Search for the cell housing the specified text and yield its (X, Y) center coordinate. 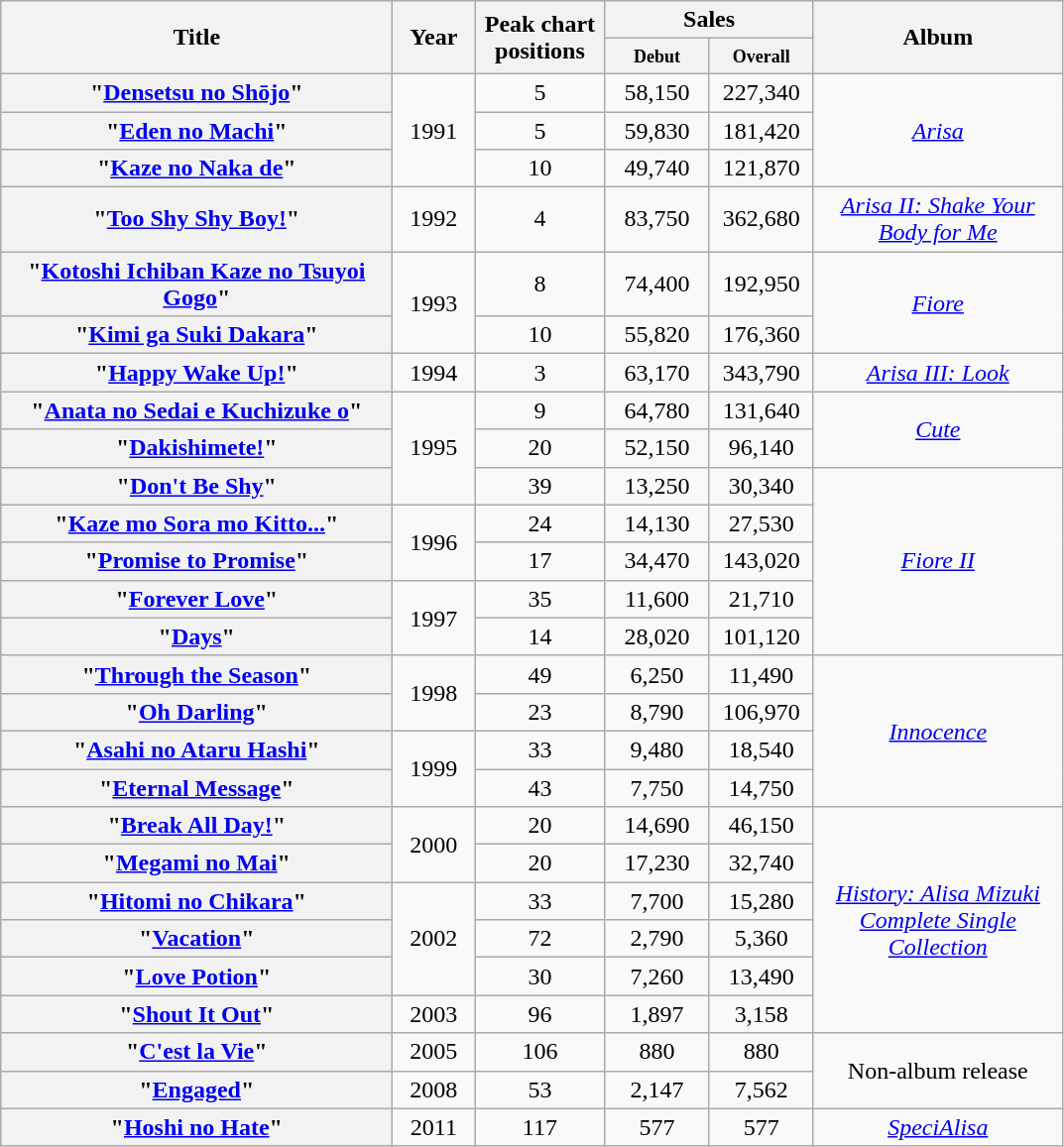
362,680 (762, 220)
176,360 (762, 335)
Year (434, 38)
181,420 (762, 130)
52,150 (656, 448)
3,158 (762, 1014)
46,150 (762, 826)
1999 (434, 768)
2000 (434, 845)
8 (539, 284)
2,790 (656, 939)
"Through the Season" (196, 674)
Arisa III: Look (938, 373)
"C'est la Vie" (196, 1052)
7,260 (656, 976)
"Too Shy Shy Boy!" (196, 220)
"Kimi ga Suki Dakara" (196, 335)
27,530 (762, 523)
63,170 (656, 373)
227,340 (762, 92)
1996 (434, 542)
"Oh Darling" (196, 712)
"Shout It Out" (196, 1014)
1991 (434, 130)
History: Alisa Mizuki Complete Single Collection (938, 920)
117 (539, 1127)
55,820 (656, 335)
192,950 (762, 284)
"Eternal Message" (196, 788)
"Days" (196, 636)
6,250 (656, 674)
83,750 (656, 220)
"Happy Wake Up!" (196, 373)
"Promise to Promise" (196, 561)
4 (539, 220)
Album (938, 38)
49 (539, 674)
34,470 (656, 561)
59,830 (656, 130)
106,970 (762, 712)
28,020 (656, 636)
11,490 (762, 674)
Overall (762, 57)
"Kaze mo Sora mo Kitto..." (196, 523)
"Eden no Machi" (196, 130)
15,280 (762, 901)
21,710 (762, 599)
"Vacation" (196, 939)
Arisa (938, 130)
Cute (938, 429)
24 (539, 523)
39 (539, 486)
14 (539, 636)
"Don't Be Shy" (196, 486)
7,750 (656, 788)
96,140 (762, 448)
"Kaze no Naka de" (196, 169)
2005 (434, 1052)
53 (539, 1090)
Non-album release (938, 1071)
"Anata no Sedai e Kuchizuke o" (196, 410)
131,640 (762, 410)
143,020 (762, 561)
Innocence (938, 731)
2002 (434, 939)
9,480 (656, 749)
106 (539, 1052)
17,230 (656, 863)
64,780 (656, 410)
Fiore II (938, 561)
1993 (434, 303)
Sales (709, 20)
11,600 (656, 599)
Debut (656, 57)
343,790 (762, 373)
"Engaged" (196, 1090)
58,150 (656, 92)
49,740 (656, 169)
18,540 (762, 749)
3 (539, 373)
1994 (434, 373)
2008 (434, 1090)
Fiore (938, 303)
8,790 (656, 712)
1998 (434, 693)
30 (539, 976)
7,562 (762, 1090)
1995 (434, 448)
"Kotoshi Ichiban Kaze no Tsuyoi Gogo" (196, 284)
"Love Potion" (196, 976)
"Hitomi no Chikara" (196, 901)
5,360 (762, 939)
32,740 (762, 863)
74,400 (656, 284)
1,897 (656, 1014)
43 (539, 788)
Title (196, 38)
7,700 (656, 901)
17 (539, 561)
13,490 (762, 976)
"Asahi no Ataru Hashi" (196, 749)
"Dakishimete!" (196, 448)
Arisa II: Shake Your Body for Me (938, 220)
14,690 (656, 826)
14,130 (656, 523)
SpeciAlisa (938, 1127)
23 (539, 712)
2,147 (656, 1090)
1992 (434, 220)
35 (539, 599)
101,120 (762, 636)
"Densetsu no Shōjo" (196, 92)
2011 (434, 1127)
"Break All Day!" (196, 826)
13,250 (656, 486)
72 (539, 939)
1997 (434, 618)
"Megami no Mai" (196, 863)
Peak chart positions (539, 38)
"Hoshi no Hate" (196, 1127)
14,750 (762, 788)
30,340 (762, 486)
"Forever Love" (196, 599)
96 (539, 1014)
121,870 (762, 169)
9 (539, 410)
2003 (434, 1014)
